Scan for the cell matching the given text and deliver its [X, Y] coordinate at center. 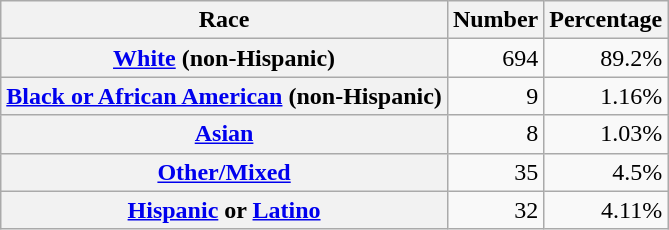
4.11% [606, 210]
Percentage [606, 20]
White (non-Hispanic) [224, 58]
Asian [224, 134]
Other/Mixed [224, 172]
89.2% [606, 58]
32 [495, 210]
1.16% [606, 96]
Race [224, 20]
9 [495, 96]
Hispanic or Latino [224, 210]
1.03% [606, 134]
35 [495, 172]
694 [495, 58]
Number [495, 20]
8 [495, 134]
Black or African American (non-Hispanic) [224, 96]
4.5% [606, 172]
